Return the [X, Y] coordinate for the center point of the cell that contains the specified text.  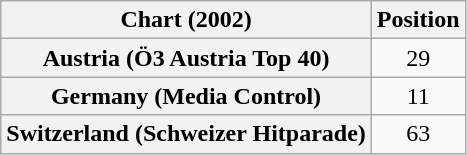
29 [418, 58]
Switzerland (Schweizer Hitparade) [186, 134]
63 [418, 134]
11 [418, 96]
Position [418, 20]
Chart (2002) [186, 20]
Austria (Ö3 Austria Top 40) [186, 58]
Germany (Media Control) [186, 96]
